Locate the cell with the specified text and output its [x, y] center coordinate. 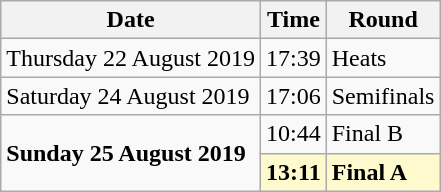
Round [383, 20]
Thursday 22 August 2019 [131, 58]
Time [293, 20]
Semifinals [383, 96]
Final A [383, 172]
Saturday 24 August 2019 [131, 96]
Final B [383, 134]
Heats [383, 58]
Date [131, 20]
13:11 [293, 172]
Sunday 25 August 2019 [131, 153]
17:06 [293, 96]
10:44 [293, 134]
17:39 [293, 58]
